Return the [X, Y] coordinate for the center point of the cell that contains the specified text.  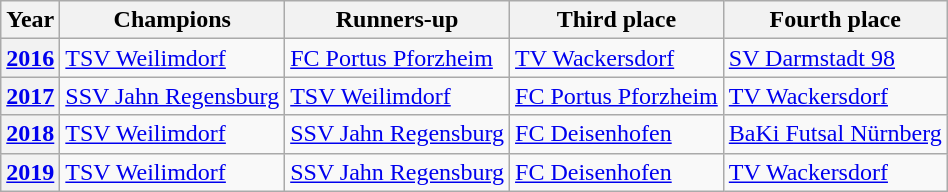
Champions [172, 20]
BaKi Futsal Nürnberg [835, 134]
Fourth place [835, 20]
SV Darmstadt 98 [835, 58]
Runners-up [398, 20]
Year [30, 20]
Third place [617, 20]
2016 [30, 58]
2017 [30, 96]
2019 [30, 172]
2018 [30, 134]
